Identify which cell holds the provided text, then report its [x, y] central coordinate. 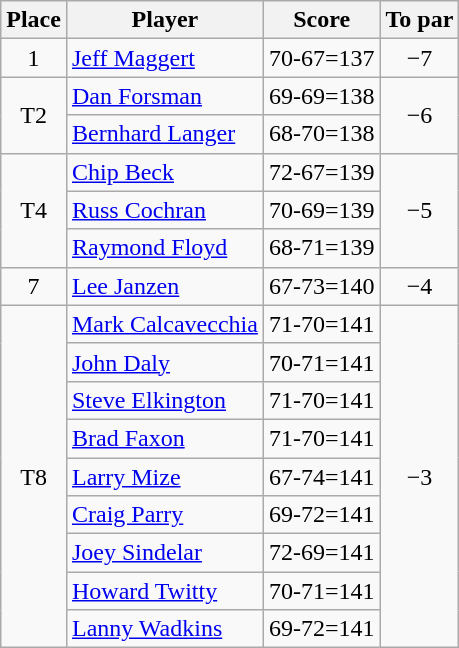
Brad Faxon [164, 438]
69-69=138 [322, 96]
72-69=141 [322, 553]
−4 [420, 286]
−5 [420, 210]
70-69=139 [322, 210]
72-67=139 [322, 172]
7 [34, 286]
Russ Cochran [164, 210]
Score [322, 20]
John Daly [164, 362]
−6 [420, 115]
−3 [420, 476]
Player [164, 20]
67-73=140 [322, 286]
1 [34, 58]
−7 [420, 58]
Howard Twitty [164, 591]
Steve Elkington [164, 400]
Lanny Wadkins [164, 629]
68-70=138 [322, 134]
Joey Sindelar [164, 553]
67-74=141 [322, 477]
Chip Beck [164, 172]
Larry Mize [164, 477]
T2 [34, 115]
T8 [34, 476]
Mark Calcavecchia [164, 324]
Raymond Floyd [164, 248]
Craig Parry [164, 515]
Lee Janzen [164, 286]
Place [34, 20]
68-71=139 [322, 248]
70-67=137 [322, 58]
T4 [34, 210]
Bernhard Langer [164, 134]
To par [420, 20]
Jeff Maggert [164, 58]
Dan Forsman [164, 96]
